Search for the cell housing the specified text and yield its (X, Y) center coordinate. 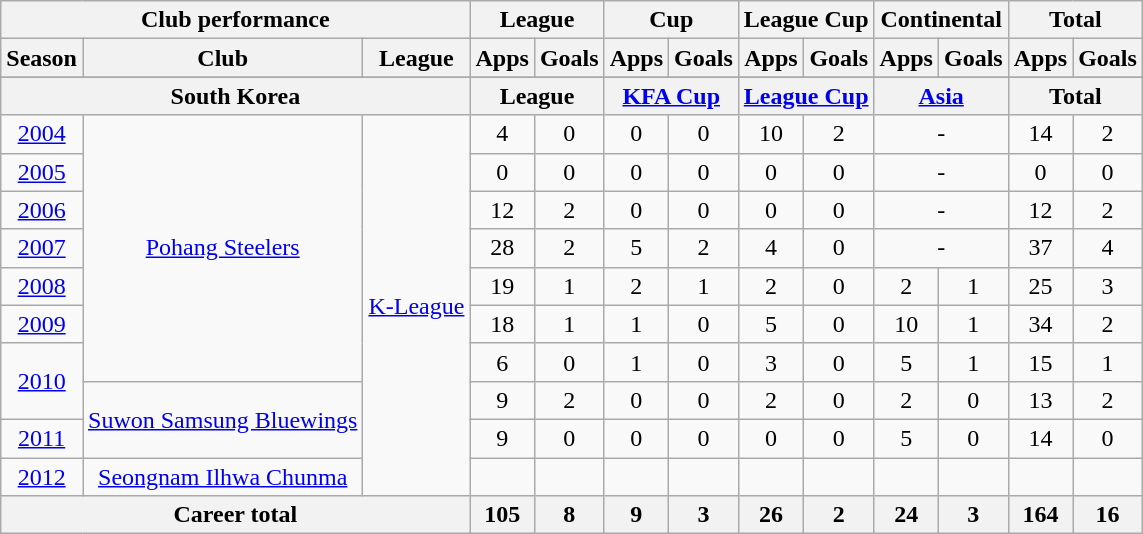
South Korea (236, 96)
164 (1040, 515)
Continental (941, 20)
Seongnam Ilhwa Chunma (222, 477)
2004 (42, 134)
2008 (42, 286)
19 (502, 286)
34 (1040, 324)
Season (42, 58)
8 (569, 515)
Pohang Steelers (222, 248)
105 (502, 515)
37 (1040, 248)
Cup (671, 20)
Suwon Samsung Bluewings (222, 419)
2011 (42, 438)
Club (222, 58)
2012 (42, 477)
6 (502, 362)
Club performance (236, 20)
2005 (42, 172)
KFA Cup (671, 96)
15 (1040, 362)
28 (502, 248)
2010 (42, 381)
25 (1040, 286)
2007 (42, 248)
2006 (42, 210)
24 (906, 515)
26 (770, 515)
13 (1040, 400)
K-League (416, 306)
2009 (42, 324)
Career total (236, 515)
16 (1108, 515)
Asia (941, 96)
18 (502, 324)
